Provide the [X, Y] coordinate of the cell's center where the given text is located.  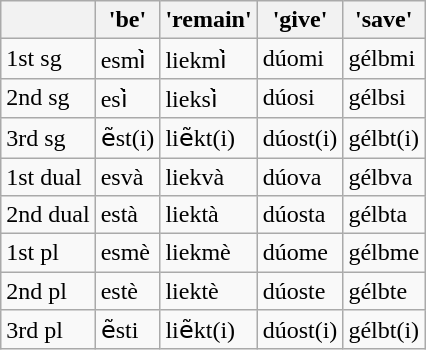
dúome [300, 253]
3rd pl [48, 330]
3rd sg [48, 138]
està [128, 215]
esmè [128, 253]
dúosta [300, 215]
dúoste [300, 291]
liekvà [208, 177]
estè [128, 291]
'save' [384, 20]
dúomi [300, 59]
liekmı̇̀ [208, 59]
liektà [208, 215]
liekmè [208, 253]
'remain' [208, 20]
dúova [300, 177]
esvà [128, 177]
2nd dual [48, 215]
2nd sg [48, 98]
gélbte [384, 291]
ẽst(i) [128, 138]
gélbme [384, 253]
1st pl [48, 253]
2nd pl [48, 291]
gélbsi [384, 98]
liektè [208, 291]
lieksı̇̀ [208, 98]
ẽsti [128, 330]
esmı̇̀ [128, 59]
dúosi [300, 98]
gélbmi [384, 59]
1st dual [48, 177]
1st sg [48, 59]
'give' [300, 20]
'be' [128, 20]
gélbta [384, 215]
esı̇̀ [128, 98]
gélbva [384, 177]
